Determine the (x, y) coordinate at the center of the cell enclosing the given text.  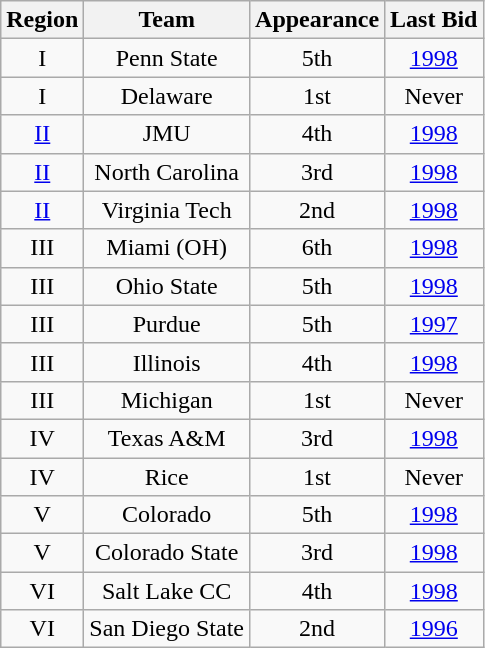
North Carolina (167, 172)
Virginia Tech (167, 210)
Colorado (167, 515)
1996 (434, 629)
Michigan (167, 400)
Illinois (167, 362)
JMU (167, 134)
Purdue (167, 324)
Penn State (167, 58)
Region (42, 20)
Ohio State (167, 286)
Team (167, 20)
Colorado State (167, 553)
Delaware (167, 96)
Appearance (318, 20)
Last Bid (434, 20)
Miami (OH) (167, 248)
Salt Lake CC (167, 591)
Texas A&M (167, 438)
Rice (167, 477)
1997 (434, 324)
6th (318, 248)
San Diego State (167, 629)
